Extract the [X, Y] coordinate from the center of the cell holding the provided text.  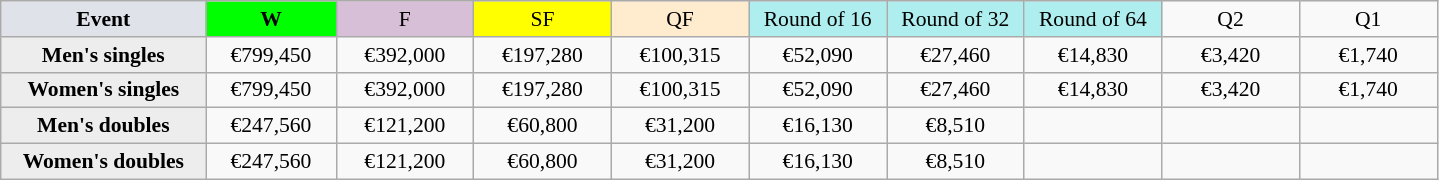
Round of 64 [1093, 19]
W [271, 19]
Men's doubles [104, 126]
SF [543, 19]
Event [104, 19]
Q1 [1368, 19]
Round of 32 [955, 19]
Women's singles [104, 90]
Q2 [1231, 19]
Women's doubles [104, 162]
QF [680, 19]
Men's singles [104, 55]
Round of 16 [818, 19]
F [405, 19]
